Capture the cell that displays the provided text and extract its [x, y] central coordinate. 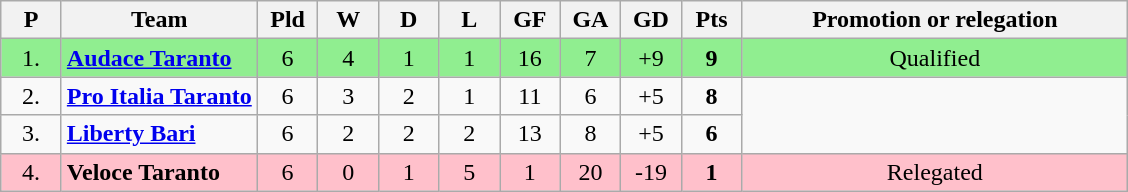
Veloce Taranto [159, 172]
4 [348, 58]
3. [32, 134]
0 [348, 172]
Relegated [935, 172]
-19 [652, 172]
W [348, 20]
4. [32, 172]
L [470, 20]
9 [712, 58]
7 [590, 58]
GF [530, 20]
20 [590, 172]
Promotion or relegation [935, 20]
11 [530, 96]
3 [348, 96]
2. [32, 96]
Pro Italia Taranto [159, 96]
Pld [288, 20]
1. [32, 58]
Liberty Bari [159, 134]
13 [530, 134]
GA [590, 20]
GD [652, 20]
16 [530, 58]
Pts [712, 20]
Audace Taranto [159, 58]
+9 [652, 58]
Qualified [935, 58]
D [408, 20]
Team [159, 20]
P [32, 20]
5 [470, 172]
